Identify which cell holds the provided text, then report its (X, Y) central coordinate. 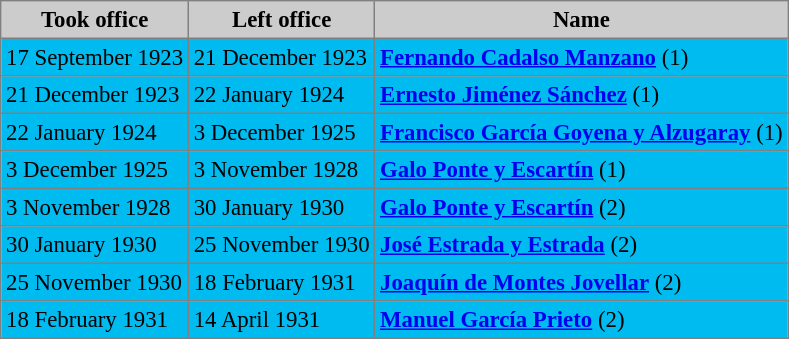
Took office (95, 20)
Manuel García Prieto (2) (582, 320)
Left office (281, 20)
Galo Ponte y Escartín (1) (582, 170)
Francisco García Goyena y Alzugaray (1) (582, 132)
Joaquín de Montes Jovellar (2) (582, 282)
Name (582, 20)
Ernesto Jiménez Sánchez (1) (582, 95)
Galo Ponte y Escartín (2) (582, 207)
José Estrada y Estrada (2) (582, 245)
Fernando Cadalso Manzano (1) (582, 57)
17 September 1923 (95, 57)
14 April 1931 (281, 320)
